Capture the cell that displays the provided text and extract its (x, y) central coordinate. 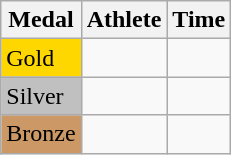
Gold (41, 58)
Medal (41, 20)
Time (199, 20)
Silver (41, 96)
Bronze (41, 134)
Athlete (124, 20)
